Extract the [X, Y] coordinate from the center of the cell holding the provided text.  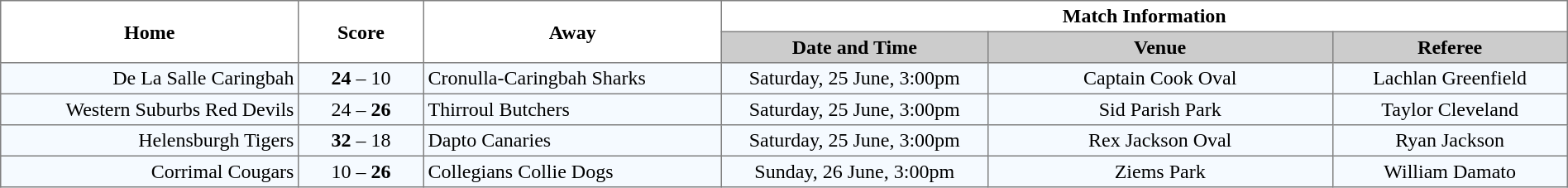
Taylor Cleveland [1450, 109]
Home [150, 31]
Dapto Canaries [572, 141]
Venue [1159, 47]
Score [361, 31]
Western Suburbs Red Devils [150, 109]
De La Salle Caringbah [150, 79]
Away [572, 31]
Referee [1450, 47]
24 – 26 [361, 109]
Sid Parish Park [1159, 109]
Ziems Park [1159, 171]
William Damato [1450, 171]
Cronulla-Caringbah Sharks [572, 79]
Ryan Jackson [1450, 141]
Sunday, 26 June, 3:00pm [854, 171]
Lachlan Greenfield [1450, 79]
24 – 10 [361, 79]
Match Information [1145, 17]
Helensburgh Tigers [150, 141]
Date and Time [854, 47]
Thirroul Butchers [572, 109]
Corrimal Cougars [150, 171]
Collegians Collie Dogs [572, 171]
32 – 18 [361, 141]
Captain Cook Oval [1159, 79]
Rex Jackson Oval [1159, 141]
10 – 26 [361, 171]
